Identify which cell holds the provided text, then report its [x, y] central coordinate. 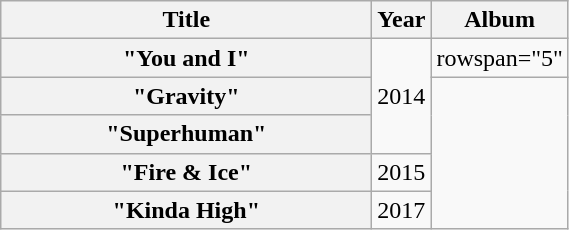
"Kinda High" [186, 210]
"Superhuman" [186, 134]
Album [500, 20]
2015 [402, 172]
Title [186, 20]
"You and I" [186, 58]
2014 [402, 96]
rowspan="5" [500, 58]
Year [402, 20]
2017 [402, 210]
"Gravity" [186, 96]
"Fire & Ice" [186, 172]
